Search for the cell housing the specified text and yield its (X, Y) center coordinate. 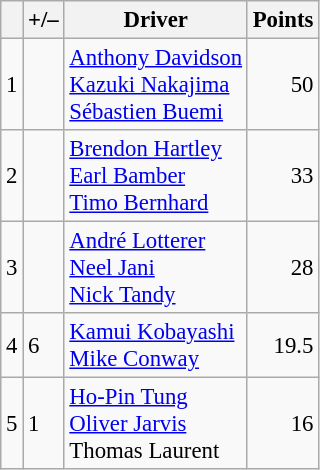
Ho-Pin Tung Oliver Jarvis Thomas Laurent (156, 424)
4 (12, 346)
33 (282, 176)
3 (12, 268)
28 (282, 268)
16 (282, 424)
Brendon Hartley Earl Bamber Timo Bernhard (156, 176)
+/– (44, 20)
Points (282, 20)
Anthony Davidson Kazuki Nakajima Sébastien Buemi (156, 85)
André Lotterer Neel Jani Nick Tandy (156, 268)
5 (12, 424)
Kamui Kobayashi Mike Conway (156, 346)
19.5 (282, 346)
50 (282, 85)
6 (44, 346)
Driver (156, 20)
2 (12, 176)
